Provide the [X, Y] coordinate of the cell's center where the given text is located.  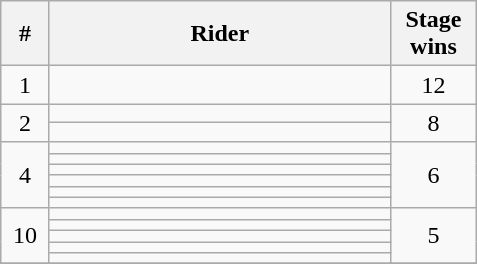
# [26, 34]
6 [433, 175]
10 [26, 236]
Rider [220, 34]
1 [26, 85]
5 [433, 236]
Stage wins [433, 34]
4 [26, 175]
8 [433, 123]
2 [26, 123]
12 [433, 85]
